Provide the (X, Y) coordinate of the cell's center where the given text is located.  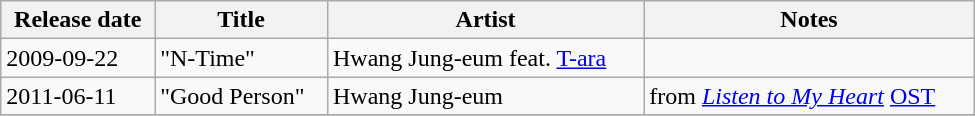
"Good Person" (242, 96)
Release date (78, 20)
Artist (485, 20)
"N-Time" (242, 58)
from Listen to My Heart OST (810, 96)
2009-09-22 (78, 58)
Hwang Jung-eum (485, 96)
Title (242, 20)
Notes (810, 20)
2011-06-11 (78, 96)
Hwang Jung-eum feat. T-ara (485, 58)
